Return the [X, Y] coordinate for the center point of the cell that contains the specified text.  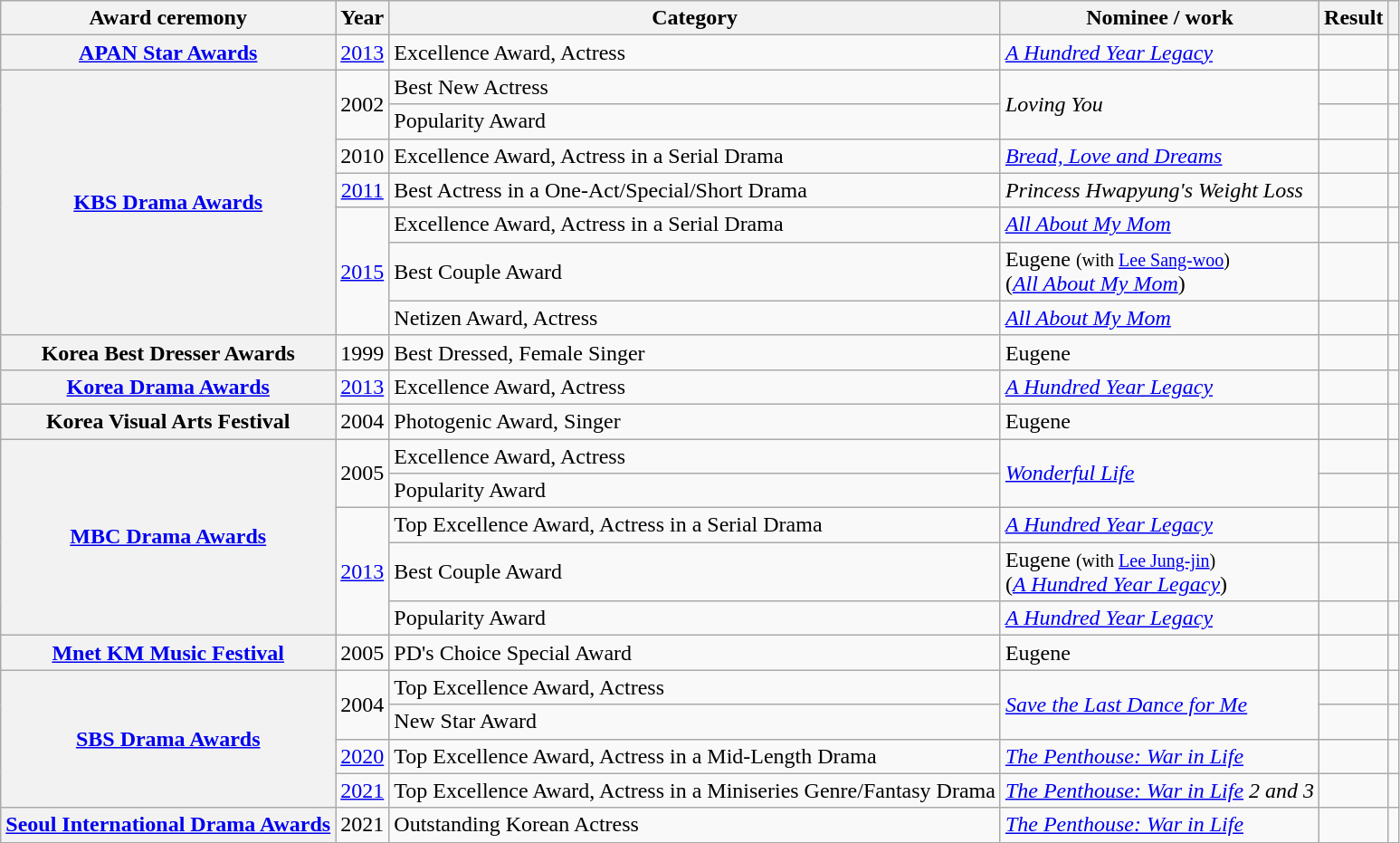
2010 [362, 156]
Best New Actress [695, 87]
Netizen Award, Actress [695, 318]
Best Actress in a One-Act/Special/Short Drama [695, 190]
New Star Award [695, 722]
Korea Best Dresser Awards [168, 352]
Best Dressed, Female Singer [695, 352]
Top Excellence Award, Actress in a Serial Drama [695, 525]
Loving You [1159, 104]
APAN Star Awards [168, 53]
Top Excellence Award, Actress [695, 687]
Korea Drama Awards [168, 387]
1999 [362, 352]
Photogenic Award, Singer [695, 421]
Korea Visual Arts Festival [168, 421]
PD's Choice Special Award [695, 653]
Nominee / work [1159, 18]
Princess Hwapyung's Weight Loss [1159, 190]
Result [1354, 18]
Save the Last Dance for Me [1159, 704]
Top Excellence Award, Actress in a Miniseries Genre/Fantasy Drama [695, 790]
The Penthouse: War in Life 2 and 3 [1159, 790]
2020 [362, 756]
KBS Drama Awards [168, 203]
Seoul International Drama Awards [168, 825]
Mnet KM Music Festival [168, 653]
Eugene (with Lee Sang-woo)(All About My Mom) [1159, 272]
Eugene (with Lee Jung-jin)(A Hundred Year Legacy) [1159, 572]
2011 [362, 190]
MBC Drama Awards [168, 536]
2002 [362, 104]
Award ceremony [168, 18]
SBS Drama Awards [168, 739]
Year [362, 18]
Category [695, 18]
2015 [362, 272]
Top Excellence Award, Actress in a Mid-Length Drama [695, 756]
Outstanding Korean Actress [695, 825]
Wonderful Life [1159, 473]
Bread, Love and Dreams [1159, 156]
